Search for the cell housing the specified text and yield its [x, y] center coordinate. 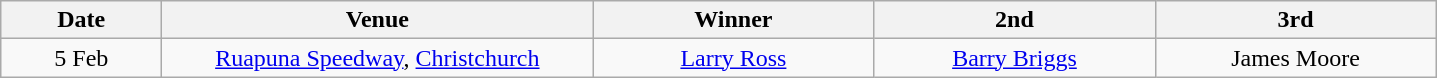
3rd [1296, 20]
Ruapuna Speedway, Christchurch [378, 58]
Date [82, 20]
James Moore [1296, 58]
2nd [1014, 20]
Venue [378, 20]
Barry Briggs [1014, 58]
5 Feb [82, 58]
Larry Ross [734, 58]
Winner [734, 20]
